Pinpoint the cell where the given text exists, returning its [x, y] midpoint coordinate. 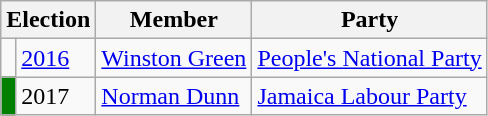
2016 [56, 58]
People's National Party [370, 58]
Election [48, 20]
2017 [56, 96]
Jamaica Labour Party [370, 96]
Party [370, 20]
Norman Dunn [174, 96]
Winston Green [174, 58]
Member [174, 20]
